Determine the [X, Y] coordinate at the center of the cell enclosing the given text.  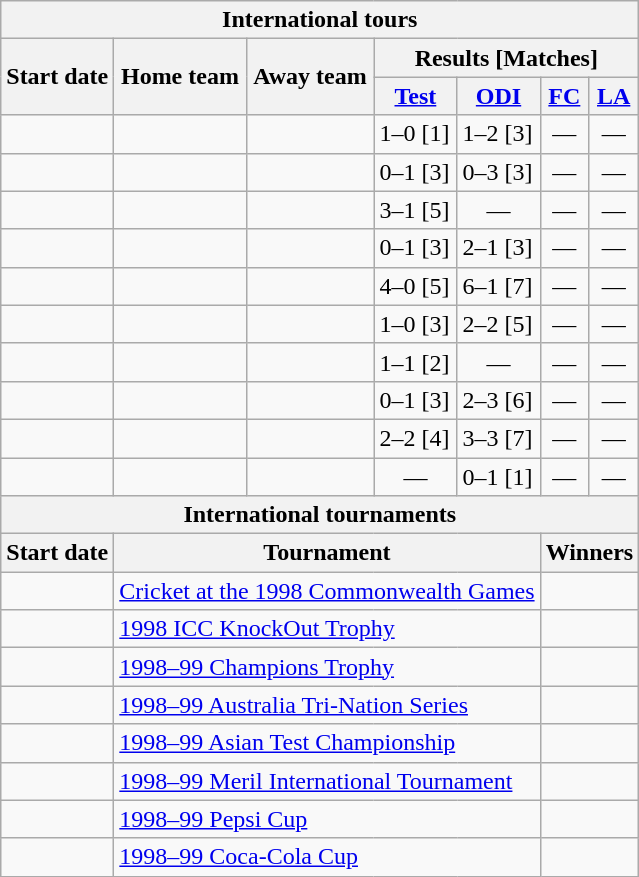
2–2 [5] [498, 324]
6–1 [7] [498, 286]
2–2 [4] [416, 438]
4–0 [5] [416, 286]
1998–99 Australia Tri-Nation Series [327, 705]
Tournament [327, 553]
3–3 [7] [498, 438]
FC [564, 96]
Winners [590, 553]
LA [614, 96]
3–1 [5] [416, 210]
1–0 [1] [416, 134]
International tours [320, 20]
2–3 [6] [498, 400]
0–1 [1] [498, 477]
0–3 [3] [498, 172]
Results [Matches] [506, 58]
Away team [310, 77]
1–2 [3] [498, 134]
1998–99 Pepsi Cup [327, 819]
Home team [180, 77]
1–0 [3] [416, 324]
International tournaments [320, 515]
ODI [498, 96]
2–1 [3] [498, 248]
1998–99 Champions Trophy [327, 667]
1998–99 Asian Test Championship [327, 743]
1998 ICC KnockOut Trophy [327, 629]
1–1 [2] [416, 362]
1998–99 Coca-Cola Cup [327, 857]
Test [416, 96]
Cricket at the 1998 Commonwealth Games [327, 591]
1998–99 Meril International Tournament [327, 781]
